Locate the cell with the specified text and output its [X, Y] center coordinate. 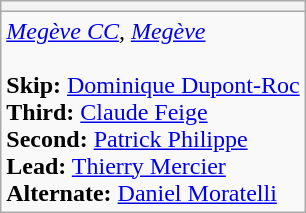
Megève CC, MegèveSkip: Dominique Dupont-Roc Third: Claude Feige Second: Patrick Philippe Lead: Thierry Mercier Alternate: Daniel Moratelli [153, 112]
